Return [X, Y] of the center of cell containing provided text 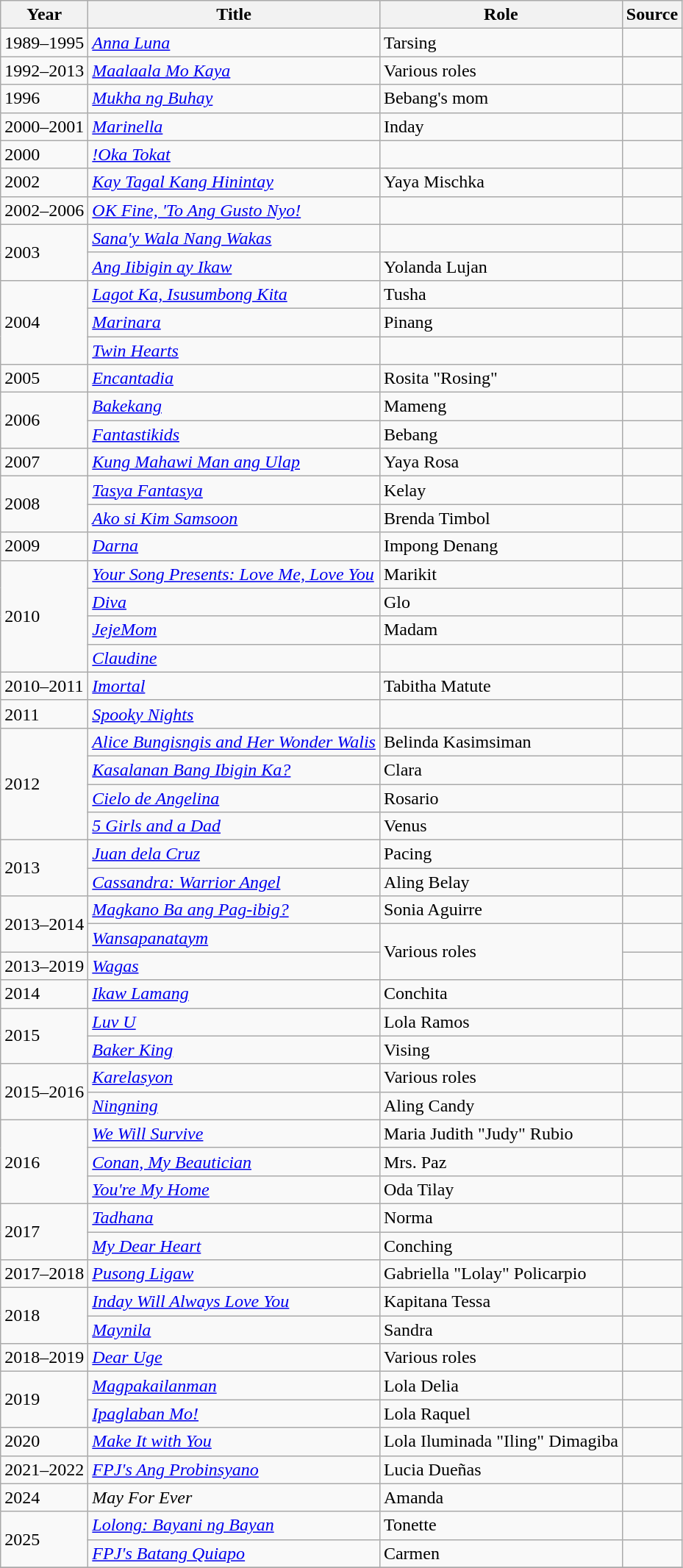
Amanda [501, 1497]
Encantadia [234, 379]
2015–2016 [44, 1092]
2020 [44, 1442]
Inday [501, 126]
Claudine [234, 658]
Tonette [501, 1525]
Madam [501, 630]
Cassandra: Warrior Angel [234, 882]
Your Song Presents: Love Me, Love You [234, 574]
Juan dela Cruz [234, 854]
Mrs. Paz [501, 1161]
Rosita "Rosing" [501, 379]
Wansapanataym [234, 938]
My Dear Heart [234, 1246]
2010–2011 [44, 686]
Role [501, 15]
Marinara [234, 322]
Lucia Dueñas [501, 1469]
Rosario [501, 798]
FPJ's Ang Probinsyano [234, 1469]
Conchita [501, 994]
Lola Delia [501, 1386]
2007 [44, 462]
Tasya Fantasya [234, 490]
We Will Survive [234, 1134]
2008 [44, 504]
2004 [44, 322]
Venus [501, 826]
Tarsing [501, 43]
Cielo de Angelina [234, 798]
Twin Hearts [234, 351]
2013–2019 [44, 966]
JejeMom [234, 630]
May For Ever [234, 1497]
Dear Uge [234, 1358]
Yolanda Lujan [501, 266]
Glo [501, 602]
Pinang [501, 322]
Norma [501, 1217]
Sandra [501, 1330]
Maynila [234, 1330]
2013 [44, 868]
Brenda Timbol [501, 518]
Sana'y Wala Nang Wakas [234, 238]
2011 [44, 714]
Baker King [234, 1050]
1996 [44, 99]
Clara [501, 770]
Gabriella "Lolay" Policarpio [501, 1274]
Bakekang [234, 407]
Maria Judith "Judy" Rubio [501, 1134]
Marikit [501, 574]
Year [44, 15]
Lola Iluminada "Iling" Dimagiba [501, 1442]
2014 [44, 994]
2019 [44, 1400]
Alice Bungisngis and Her Wonder Walis [234, 742]
Aling Candy [501, 1106]
2006 [44, 420]
Conan, My Beautician [234, 1161]
2018–2019 [44, 1358]
Yaya Rosa [501, 462]
Fantastikids [234, 434]
Spooky Nights [234, 714]
Kapitana Tessa [501, 1302]
Pusong Ligaw [234, 1274]
Ikaw Lamang [234, 994]
2002–2006 [44, 210]
Ipaglaban Mo! [234, 1414]
Title [234, 15]
Source [651, 15]
Kung Mahawi Man ang Ulap [234, 462]
You're My Home [234, 1189]
Inday Will Always Love You [234, 1302]
Make It with You [234, 1442]
2005 [44, 379]
5 Girls and a Dad [234, 826]
Pacing [501, 854]
Ningning [234, 1106]
Yaya Mischka [501, 182]
Carmen [501, 1553]
1992–2013 [44, 71]
Tusha [501, 294]
Lola Raquel [501, 1414]
OK Fine, 'To Ang Gusto Nyo! [234, 210]
1989–1995 [44, 43]
2000–2001 [44, 126]
Luv U [234, 1022]
Diva [234, 602]
2025 [44, 1539]
Maalaala Mo Kaya [234, 71]
Kay Tagal Kang Hinintay [234, 182]
2000 [44, 154]
Magkano Ba ang Pag-ibig? [234, 910]
!Oka Tokat [234, 154]
Imortal [234, 686]
2002 [44, 182]
Mameng [501, 407]
2010 [44, 616]
2012 [44, 784]
2016 [44, 1161]
Anna Luna [234, 43]
Bebang's mom [501, 99]
Lola Ramos [501, 1022]
Vising [501, 1050]
Ang Iibigin ay Ikaw [234, 266]
Bebang [501, 434]
Magpakailanman [234, 1386]
Kelay [501, 490]
2013–2014 [44, 924]
Darna [234, 546]
Tabitha Matute [501, 686]
Sonia Aguirre [501, 910]
2024 [44, 1497]
Ako si Kim Samsoon [234, 518]
2021–2022 [44, 1469]
Lagot Ka, Isusumbong Kita [234, 294]
Kasalanan Bang Ibigin Ka? [234, 770]
FPJ's Batang Quiapo [234, 1553]
Conching [501, 1246]
Tadhana [234, 1217]
Mukha ng Buhay [234, 99]
2009 [44, 546]
Karelasyon [234, 1078]
Aling Belay [501, 882]
Belinda Kasimsiman [501, 742]
Lolong: Bayani ng Bayan [234, 1525]
Oda Tilay [501, 1189]
Wagas [234, 966]
2017 [44, 1231]
2015 [44, 1036]
Marinella [234, 126]
Impong Denang [501, 546]
2018 [44, 1316]
2017–2018 [44, 1274]
2003 [44, 252]
